Provide the (x, y) coordinate of the cell's center where the given text is located.  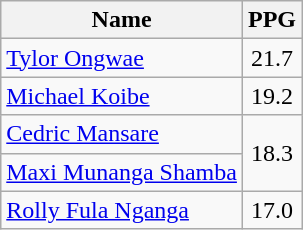
Cedric Mansare (122, 134)
19.2 (272, 96)
Name (122, 20)
21.7 (272, 58)
18.3 (272, 153)
Michael Koibe (122, 96)
Rolly Fula Nganga (122, 210)
Maxi Munanga Shamba (122, 172)
17.0 (272, 210)
PPG (272, 20)
Tylor Ongwae (122, 58)
